For the text-containing cell, return its midpoint in (x, y) coordinate format. 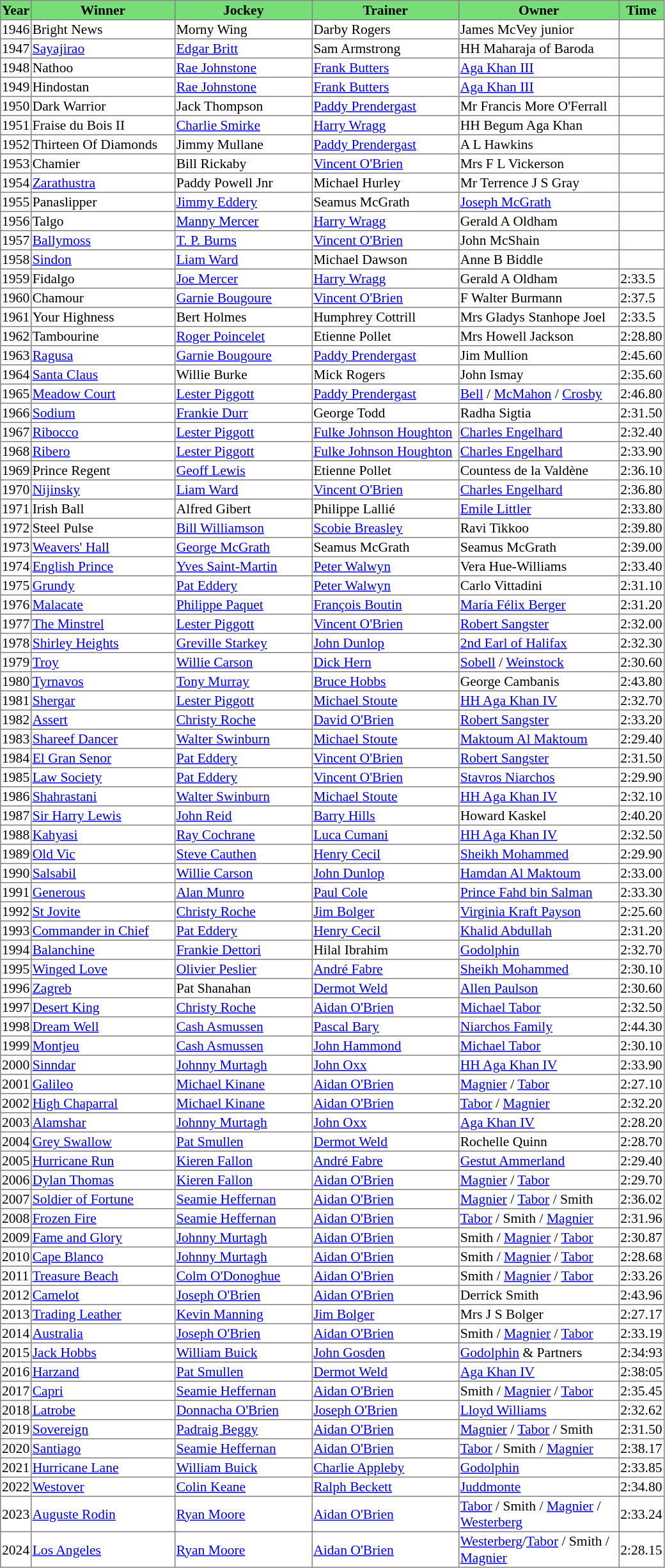
T. P. Burns (243, 240)
2001 (16, 1084)
George McGrath (243, 547)
2:32.20 (641, 1103)
John McShain (538, 240)
Bill Williamson (243, 528)
Rochelle Quinn (538, 1142)
Darby Rogers (386, 29)
2008 (16, 1218)
1993 (16, 931)
Bert Holmes (243, 317)
Bell / McMahon / Crosby (538, 394)
Galileo (102, 1084)
Ribero (102, 451)
Sovereign (102, 1429)
1948 (16, 68)
1961 (16, 317)
2000 (16, 1065)
John Gosden (386, 1353)
George Todd (386, 413)
Owner (538, 10)
1953 (16, 164)
1981 (16, 701)
Mrs F L Vickerson (538, 164)
Yves Saint-Martin (243, 566)
Steve Cauthen (243, 854)
Prince Fahd bin Salman (538, 892)
2:31.96 (641, 1218)
Sayajirao (102, 49)
Tambourine (102, 336)
F Walter Burmann (538, 298)
2:29.70 (641, 1180)
Jimmy Mullane (243, 144)
Sindon (102, 260)
1954 (16, 183)
2:30.87 (641, 1238)
Scobie Breasley (386, 528)
Sinndar (102, 1065)
2:32.10 (641, 796)
1967 (16, 432)
2:27.10 (641, 1084)
Trading Leather (102, 1314)
Prince Regent (102, 470)
2017 (16, 1391)
Colm O'Donoghue (243, 1276)
Your Highness (102, 317)
Willie Burke (243, 375)
1983 (16, 739)
2:43.80 (641, 681)
1964 (16, 375)
Manny Mercer (243, 221)
Shergar (102, 701)
1960 (16, 298)
Latrobe (102, 1410)
Frozen Fire (102, 1218)
Charlie Appleby (386, 1468)
2:39.80 (641, 528)
Radha Sigtia (538, 413)
Talgo (102, 221)
Allen Paulson (538, 988)
Frankie Dettori (243, 950)
Mick Rogers (386, 375)
Paddy Powell Jnr (243, 183)
2:32.40 (641, 432)
Hilal Ibrahim (386, 950)
Meadow Court (102, 394)
Countess de la Valdène (538, 470)
Tabor / Magnier (538, 1103)
2:32.62 (641, 1410)
Irish Ball (102, 509)
1950 (16, 106)
2nd Earl of Halifax (538, 643)
Hindostan (102, 87)
2:36.10 (641, 470)
1952 (16, 144)
1994 (16, 950)
Ribocco (102, 432)
2004 (16, 1142)
Bill Rickaby (243, 164)
Australia (102, 1333)
Juddmonte (538, 1487)
Khalid Abdullah (538, 931)
1955 (16, 202)
Philippe Paquet (243, 605)
Jack Hobbs (102, 1353)
Panaslipper (102, 202)
John Hammond (386, 1046)
2012 (16, 1295)
Dick Hern (386, 662)
2015 (16, 1353)
Frankie Durr (243, 413)
Shareef Dancer (102, 739)
Year (16, 10)
Steel Pulse (102, 528)
1947 (16, 49)
2023 (16, 1514)
2:33.19 (641, 1333)
1959 (16, 279)
Westerberg/Tabor / Smith / Magnier (538, 1549)
2:28.80 (641, 336)
Santa Claus (102, 375)
2:37.5 (641, 298)
Howard Kaskel (538, 816)
Alfred Gibert (243, 509)
1992 (16, 912)
Weavers' Hall (102, 547)
Assert (102, 720)
El Gran Senor (102, 758)
2:33.80 (641, 509)
Trainer (386, 10)
Paul Cole (386, 892)
Zarathustra (102, 183)
1962 (16, 336)
Philippe Lallié (386, 509)
2:28.20 (641, 1122)
1991 (16, 892)
Soldier of Fortune (102, 1199)
2:36.80 (641, 490)
Morny Wing (243, 29)
Tabor / Smith / Magnier / Westerberg (538, 1514)
English Prince (102, 566)
Thirteen Of Diamonds (102, 144)
Law Society (102, 777)
Ravi Tikkoo (538, 528)
2022 (16, 1487)
Generous (102, 892)
Stavros Niarchos (538, 777)
2:33.40 (641, 566)
1972 (16, 528)
Derrick Smith (538, 1295)
Carlo Vittadini (538, 586)
Michael Dawson (386, 260)
Barry Hills (386, 816)
Jim Mullion (538, 355)
Hurricane Run (102, 1161)
Sir Harry Lewis (102, 816)
Mr Francis More O'Ferrall (538, 106)
2:27.17 (641, 1314)
2020 (16, 1448)
Shahrastani (102, 796)
2:28.70 (641, 1142)
John Ismay (538, 375)
Bruce Hobbs (386, 681)
Zagreb (102, 988)
2016 (16, 1372)
Mrs J S Bolger (538, 1314)
2:35.45 (641, 1391)
1988 (16, 835)
Jack Thompson (243, 106)
Balanchine (102, 950)
Padraig Beggy (243, 1429)
Malacate (102, 605)
1968 (16, 451)
Joe Mercer (243, 279)
Hurricane Lane (102, 1468)
2:35.60 (641, 375)
1985 (16, 777)
Auguste Rodin (102, 1514)
Mrs Howell Jackson (538, 336)
1997 (16, 1007)
James McVey junior (538, 29)
2024 (16, 1549)
2:38:05 (641, 1372)
2:33.00 (641, 873)
Old Vic (102, 854)
1999 (16, 1046)
2:45.60 (641, 355)
Commander in Chief (102, 931)
Olivier Peslier (243, 969)
Westover (102, 1487)
Ray Cochrane (243, 835)
2006 (16, 1180)
2:34:93 (641, 1353)
1971 (16, 509)
Nijinsky (102, 490)
Ralph Beckett (386, 1487)
1977 (16, 624)
1990 (16, 873)
Chamour (102, 298)
2005 (16, 1161)
Niarchos Family (538, 1027)
2:33.85 (641, 1468)
2007 (16, 1199)
Santiago (102, 1448)
Sodium (102, 413)
1975 (16, 586)
A L Hawkins (538, 144)
Nathoo (102, 68)
Sobell / Weinstock (538, 662)
Fame and Glory (102, 1238)
1973 (16, 547)
Tony Murray (243, 681)
1987 (16, 816)
Dream Well (102, 1027)
2:33.20 (641, 720)
Alamshar (102, 1122)
Capri (102, 1391)
Edgar Britt (243, 49)
Fraise du Bois II (102, 125)
1951 (16, 125)
Joseph McGrath (538, 202)
1974 (16, 566)
2019 (16, 1429)
Bright News (102, 29)
2014 (16, 1333)
Grundy (102, 586)
Sam Armstrong (386, 49)
Humphrey Cottrill (386, 317)
2:43.96 (641, 1295)
2013 (16, 1314)
Jimmy Eddery (243, 202)
Godolphin & Partners (538, 1353)
Michael Hurley (386, 183)
1957 (16, 240)
François Boutin (386, 605)
2009 (16, 1238)
Charlie Smirke (243, 125)
Vera Hue-Williams (538, 566)
2:33.30 (641, 892)
1958 (16, 260)
Greville Starkey (243, 643)
Roger Poincelet (243, 336)
Donnacha O'Brien (243, 1410)
2:28.15 (641, 1549)
1979 (16, 662)
1978 (16, 643)
1986 (16, 796)
Chamier (102, 164)
Dylan Thomas (102, 1180)
Winged Love (102, 969)
Gestut Ammerland (538, 1161)
1965 (16, 394)
2:32.30 (641, 643)
Pat Shanahan (243, 988)
Dark Warrior (102, 106)
1995 (16, 969)
María Félix Berger (538, 605)
1989 (16, 854)
Luca Cumani (386, 835)
1984 (16, 758)
1982 (16, 720)
2:28.68 (641, 1257)
David O'Brien (386, 720)
2021 (16, 1468)
Treasure Beach (102, 1276)
2:36.02 (641, 1199)
Geoff Lewis (243, 470)
Winner (102, 10)
2:38.17 (641, 1448)
2011 (16, 1276)
Salsabil (102, 873)
1966 (16, 413)
Troy (102, 662)
2:44.30 (641, 1027)
Shirley Heights (102, 643)
Cape Blanco (102, 1257)
Harzand (102, 1372)
1946 (16, 29)
1969 (16, 470)
Jockey (243, 10)
Maktoum Al Maktoum (538, 739)
Mr Terrence J S Gray (538, 183)
HH Maharaja of Baroda (538, 49)
Virginia Kraft Payson (538, 912)
Alan Munro (243, 892)
Mrs Gladys Stanhope Joel (538, 317)
St Jovite (102, 912)
Anne B Biddle (538, 260)
The Minstrel (102, 624)
Fidalgo (102, 279)
Lloyd Williams (538, 1410)
2:33.24 (641, 1514)
2:34.80 (641, 1487)
1963 (16, 355)
Emile Littler (538, 509)
1956 (16, 221)
1980 (16, 681)
Grey Swallow (102, 1142)
Hamdan Al Maktoum (538, 873)
1998 (16, 1027)
George Cambanis (538, 681)
2:32.00 (641, 624)
2010 (16, 1257)
Time (641, 10)
2:25.60 (641, 912)
1996 (16, 988)
1970 (16, 490)
2003 (16, 1122)
2:39.00 (641, 547)
Los Angeles (102, 1549)
High Chaparral (102, 1103)
Camelot (102, 1295)
Ballymoss (102, 240)
Montjeu (102, 1046)
Kevin Manning (243, 1314)
2018 (16, 1410)
2:31.10 (641, 586)
Colin Keane (243, 1487)
John Reid (243, 816)
2002 (16, 1103)
Kahyasi (102, 835)
1949 (16, 87)
Ragusa (102, 355)
2:33.26 (641, 1276)
2:46.80 (641, 394)
2:40.20 (641, 816)
HH Begum Aga Khan (538, 125)
Pascal Bary (386, 1027)
Tyrnavos (102, 681)
1976 (16, 605)
Desert King (102, 1007)
